Output the (X, Y) coordinate of the center of the cell containing the given text.  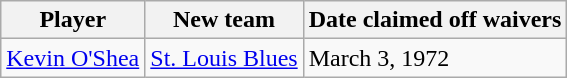
St. Louis Blues (224, 58)
New team (224, 20)
March 3, 1972 (435, 58)
Kevin O'Shea (73, 58)
Date claimed off waivers (435, 20)
Player (73, 20)
